Return [x, y] of the center of cell containing provided text 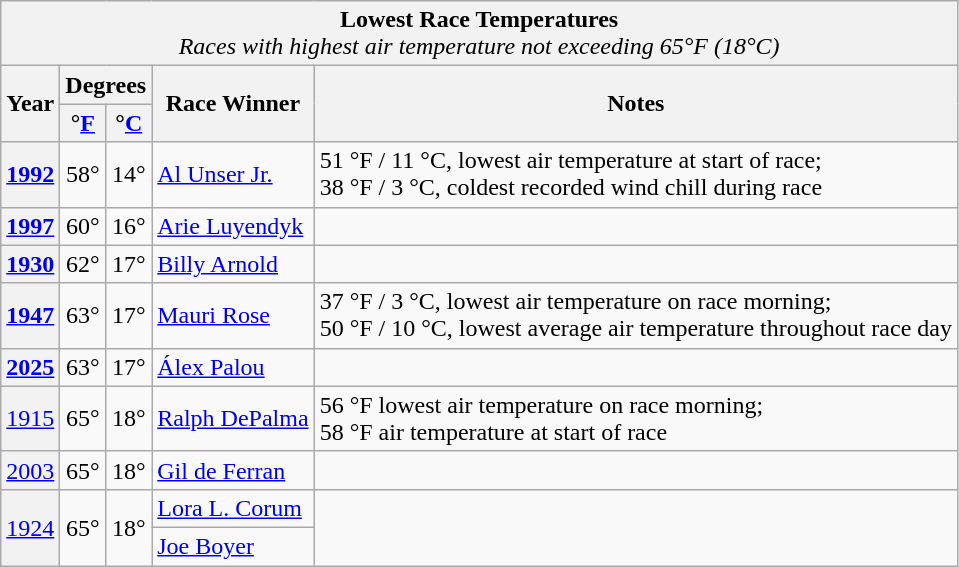
°C [129, 123]
°F [83, 123]
Ralph DePalma [233, 418]
Gil de Ferran [233, 470]
Degrees [106, 85]
16° [129, 226]
1915 [30, 418]
1997 [30, 226]
51 °F / 11 °C, lowest air temperature at start of race;38 °F / 3 °C, coldest recorded wind chill during race [636, 174]
56 °F lowest air temperature on race morning;58 °F air temperature at start of race [636, 418]
1924 [30, 527]
Al Unser Jr. [233, 174]
2025 [30, 367]
62° [83, 264]
1930 [30, 264]
Joe Boyer [233, 546]
Notes [636, 104]
Arie Luyendyk [233, 226]
60° [83, 226]
Mauri Rose [233, 316]
Lora L. Corum [233, 508]
Race Winner [233, 104]
14° [129, 174]
Lowest Race TemperaturesRaces with highest air temperature not exceeding 65°F (18°C) [480, 34]
37 °F / 3 °C, lowest air temperature on race morning;50 °F / 10 °C, lowest average air temperature throughout race day [636, 316]
1947 [30, 316]
1992 [30, 174]
Billy Arnold [233, 264]
Year [30, 104]
Álex Palou [233, 367]
2003 [30, 470]
58° [83, 174]
